For the text-containing cell, return its midpoint in (x, y) coordinate format. 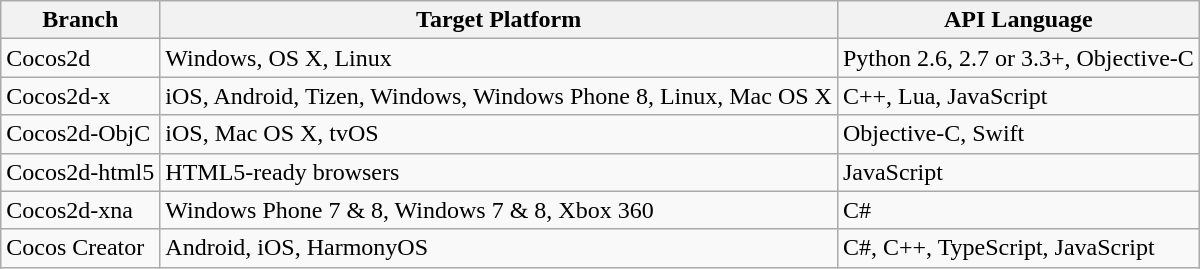
HTML5-ready browsers (499, 172)
Cocos2d-x (80, 96)
Cocos2d-ObjC (80, 134)
Cocos2d-xna (80, 210)
JavaScript (1018, 172)
Cocos2d-html5 (80, 172)
Cocos Creator (80, 248)
Target Platform (499, 20)
C#, C++, TypeScript, JavaScript (1018, 248)
Windows Phone 7 & 8, Windows 7 & 8, Xbox 360 (499, 210)
Android, iOS, HarmonyOS (499, 248)
iOS, Mac OS X, tvOS (499, 134)
Windows, OS X, Linux (499, 58)
C++, Lua, JavaScript (1018, 96)
Objective-C, Swift (1018, 134)
C# (1018, 210)
API Language (1018, 20)
Branch (80, 20)
iOS, Android, Tizen, Windows, Windows Phone 8, Linux, Mac OS X (499, 96)
Python 2.6, 2.7 or 3.3+, Objective-C (1018, 58)
Cocos2d (80, 58)
